Extract the [X, Y] coordinate from the center of the cell holding the provided text.  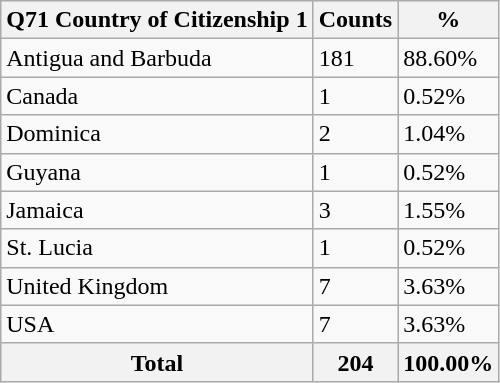
2 [355, 134]
Guyana [157, 172]
USA [157, 324]
Canada [157, 96]
1.04% [448, 134]
St. Lucia [157, 248]
Jamaica [157, 210]
Total [157, 362]
3 [355, 210]
88.60% [448, 58]
Antigua and Barbuda [157, 58]
% [448, 20]
1.55% [448, 210]
United Kingdom [157, 286]
Dominica [157, 134]
100.00% [448, 362]
Q71 Country of Citizenship 1 [157, 20]
181 [355, 58]
Counts [355, 20]
204 [355, 362]
